Identify which cell holds the provided text, then report its [x, y] central coordinate. 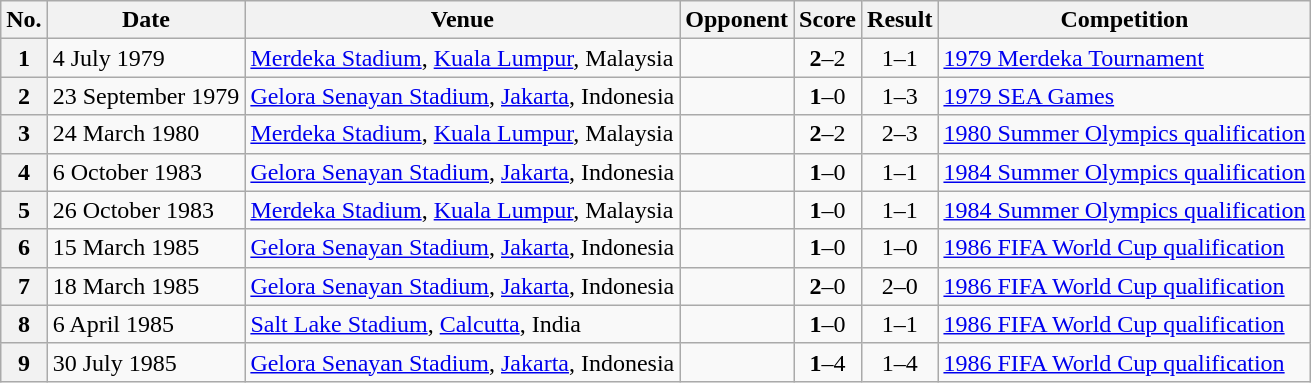
24 March 1980 [146, 134]
7 [24, 286]
3 [24, 134]
2 [24, 96]
1979 Merdeka Tournament [1124, 58]
Competition [1124, 20]
Score [828, 20]
Salt Lake Stadium, Calcutta, India [462, 324]
6 [24, 248]
5 [24, 210]
6 October 1983 [146, 172]
18 March 1985 [146, 286]
1980 Summer Olympics qualification [1124, 134]
2–3 [900, 134]
4 [24, 172]
26 October 1983 [146, 210]
Opponent [737, 20]
23 September 1979 [146, 96]
1979 SEA Games [1124, 96]
Date [146, 20]
8 [24, 324]
No. [24, 20]
Venue [462, 20]
9 [24, 362]
30 July 1985 [146, 362]
4 July 1979 [146, 58]
Result [900, 20]
15 March 1985 [146, 248]
6 April 1985 [146, 324]
1–3 [900, 96]
1 [24, 58]
